Return the (X, Y) coordinate for the center point of the cell that contains the specified text.  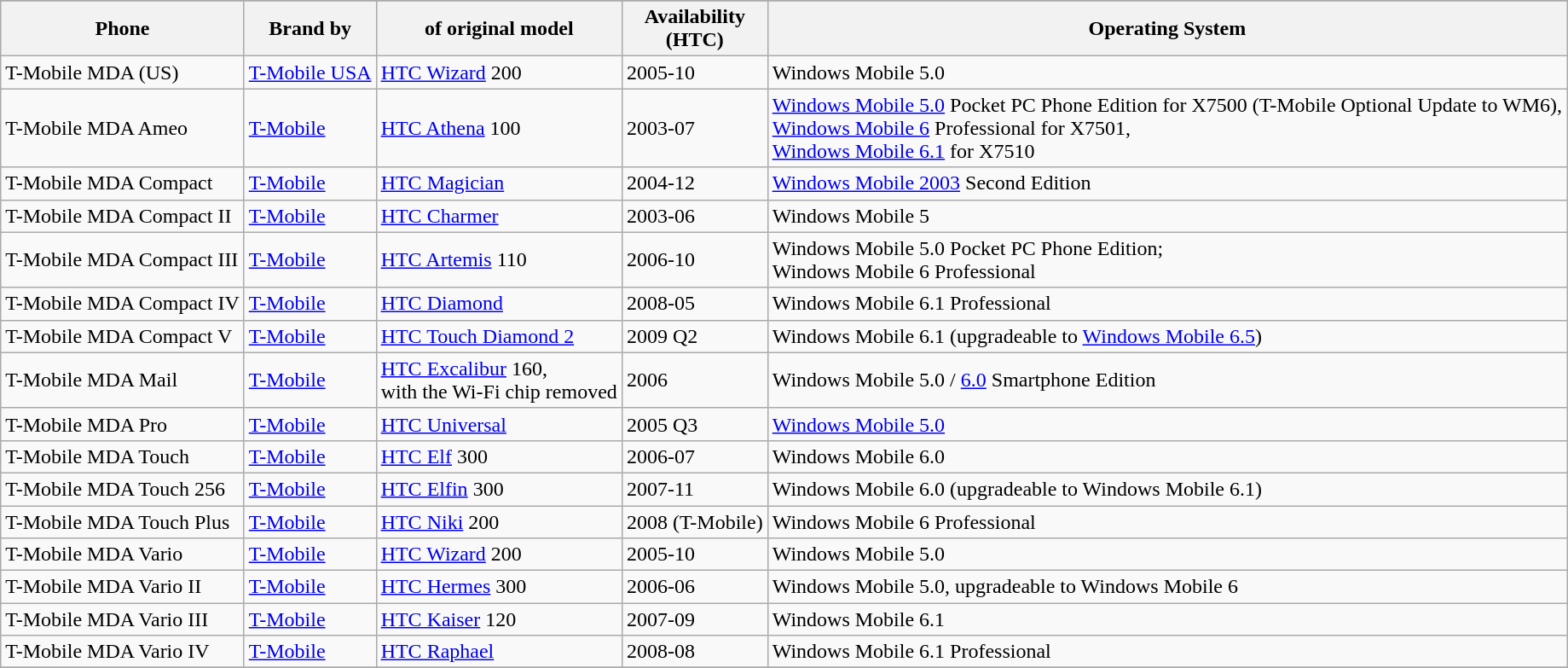
Windows Mobile 2003 Second Edition (1166, 183)
2006 (694, 380)
2007-09 (694, 619)
T-Mobile MDA Compact III (123, 259)
HTC Niki 200 (499, 521)
HTC Charmer (499, 216)
Windows Mobile 5.0, upgradeable to Windows Mobile 6 (1166, 587)
HTC Elf 300 (499, 456)
2004-12 (694, 183)
HTC Raphael (499, 652)
T-Mobile MDA Ameo (123, 128)
T-Mobile MDA Mail (123, 380)
Windows Mobile 6 Professional (1166, 521)
HTC Magician (499, 183)
Windows Mobile 5.0 / 6.0 Smartphone Edition (1166, 380)
HTC Universal (499, 424)
T-Mobile USA (310, 73)
T-Mobile MDA Touch 256 (123, 489)
of original model (499, 29)
HTC Elfin 300 (499, 489)
Windows Mobile 5.0 Pocket PC Phone Edition;Windows Mobile 6 Professional (1166, 259)
HTC Hermes 300 (499, 587)
T-Mobile MDA Touch Plus (123, 521)
T-Mobile MDA Touch (123, 456)
HTC Excalibur 160,with the Wi-Fi chip removed (499, 380)
2007-11 (694, 489)
2005 Q3 (694, 424)
Availability(HTC) (694, 29)
HTC Touch Diamond 2 (499, 336)
Operating System (1166, 29)
T-Mobile MDA Vario III (123, 619)
T-Mobile MDA Vario IV (123, 652)
T-Mobile MDA (US) (123, 73)
2008-05 (694, 304)
Windows Mobile 6.1 (upgradeable to Windows Mobile 6.5) (1166, 336)
HTC Athena 100 (499, 128)
Windows Mobile 6.0 (upgradeable to Windows Mobile 6.1) (1166, 489)
HTC Artemis 110 (499, 259)
T-Mobile MDA Pro (123, 424)
2003-06 (694, 216)
Windows Mobile 5 (1166, 216)
Windows Mobile 6.1 (1166, 619)
2006-10 (694, 259)
T-Mobile MDA Compact II (123, 216)
2006-06 (694, 587)
2008 (T-Mobile) (694, 521)
Windows Mobile 6.0 (1166, 456)
HTC Kaiser 120 (499, 619)
2006-07 (694, 456)
T-Mobile MDA Compact V (123, 336)
HTC Diamond (499, 304)
2003-07 (694, 128)
2008-08 (694, 652)
T-Mobile MDA Compact IV (123, 304)
2009 Q2 (694, 336)
T-Mobile MDA Vario (123, 555)
Brand by (310, 29)
T-Mobile MDA Compact (123, 183)
T-Mobile MDA Vario II (123, 587)
Phone (123, 29)
